Extract the [X, Y] coordinate from the center of the cell holding the provided text.  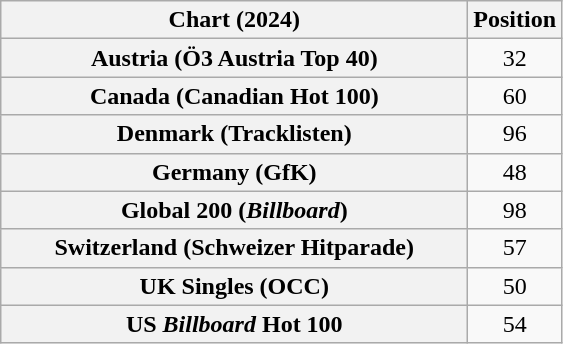
54 [515, 324]
32 [515, 58]
Chart (2024) [234, 20]
UK Singles (OCC) [234, 286]
Canada (Canadian Hot 100) [234, 96]
Austria (Ö3 Austria Top 40) [234, 58]
US Billboard Hot 100 [234, 324]
96 [515, 134]
50 [515, 286]
Global 200 (Billboard) [234, 210]
98 [515, 210]
Denmark (Tracklisten) [234, 134]
Switzerland (Schweizer Hitparade) [234, 248]
48 [515, 172]
Position [515, 20]
Germany (GfK) [234, 172]
57 [515, 248]
60 [515, 96]
